Provide the [x, y] coordinate of the cell's center where the given text is located.  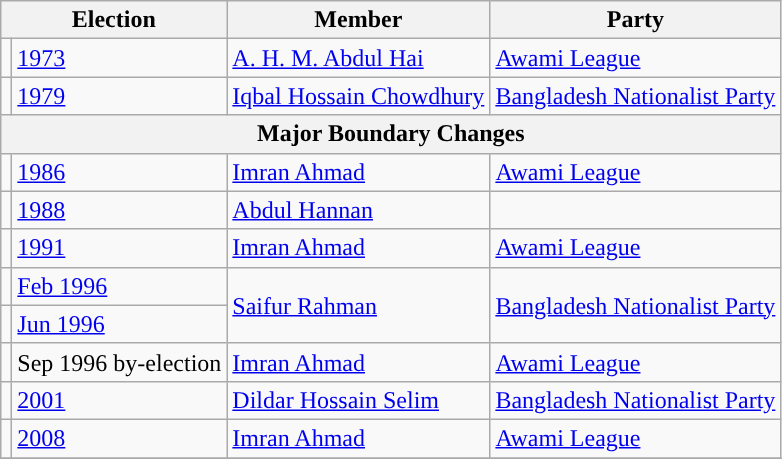
Iqbal Hossain Chowdhury [358, 96]
1986 [120, 172]
2008 [120, 438]
Feb 1996 [120, 286]
1979 [120, 96]
Major Boundary Changes [391, 134]
Saifur Rahman [358, 305]
Sep 1996 by-election [120, 362]
Party [636, 20]
1991 [120, 248]
Abdul Hannan [358, 210]
2001 [120, 400]
1973 [120, 58]
A. H. M. Abdul Hai [358, 58]
Jun 1996 [120, 324]
Member [358, 20]
Election [114, 20]
Dildar Hossain Selim [358, 400]
1988 [120, 210]
